Output the (x, y) coordinate of the center of the cell containing the given text.  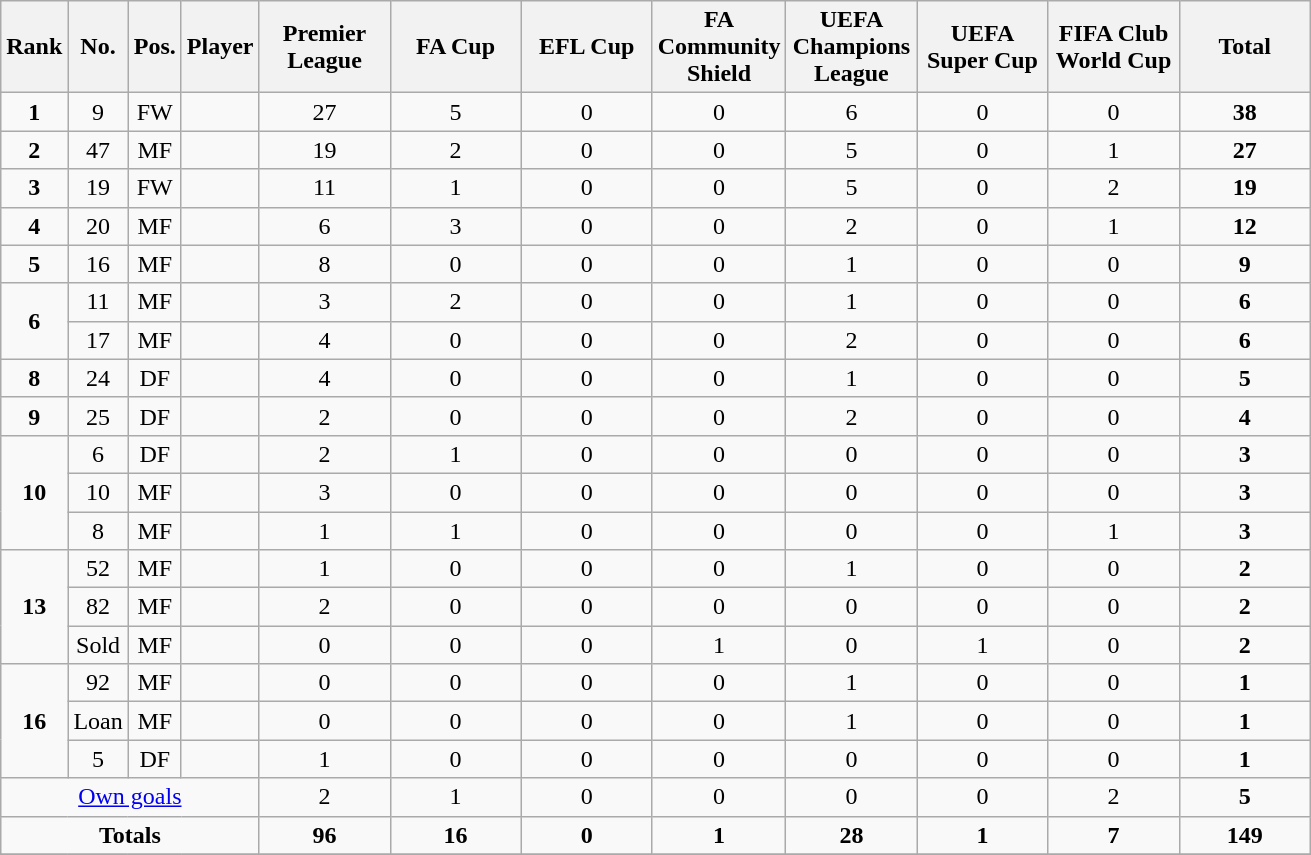
52 (98, 569)
UEFA Super Cup (982, 47)
47 (98, 150)
UEFA Champions League (852, 47)
28 (852, 835)
149 (1244, 835)
20 (98, 226)
FIFA Club World Cup (1114, 47)
Sold (98, 645)
Pos. (154, 47)
Own goals (130, 797)
FA Cup (456, 47)
FA Community Shield (719, 47)
7 (1114, 835)
92 (98, 683)
38 (1244, 112)
EFL Cup (586, 47)
24 (98, 378)
Loan (98, 721)
Totals (130, 835)
No. (98, 47)
12 (1244, 226)
96 (324, 835)
25 (98, 416)
Rank (34, 47)
17 (98, 340)
Total (1244, 47)
82 (98, 607)
13 (34, 607)
Player (220, 47)
Premier League (324, 47)
